Return the [X, Y] coordinate for the center point of the cell that contains the specified text.  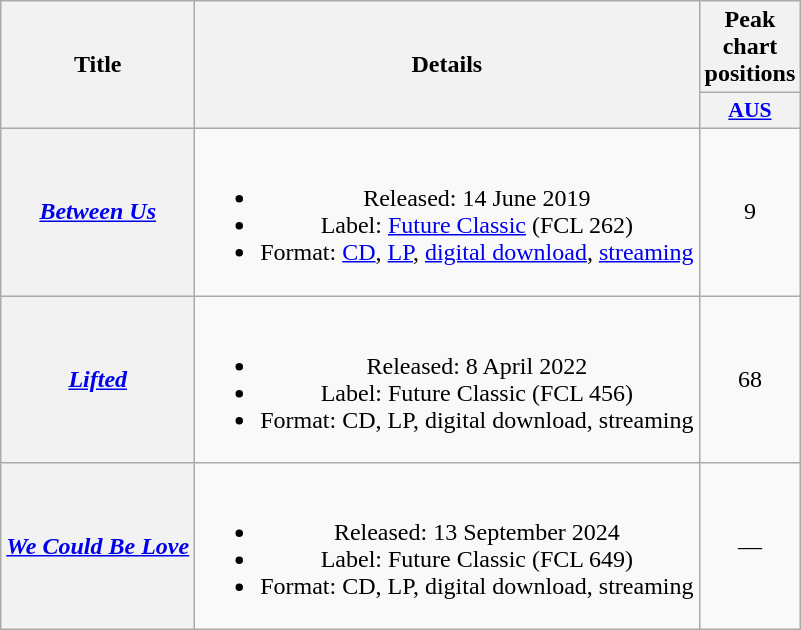
Title [98, 65]
Between Us [98, 212]
68 [750, 380]
Released: 13 September 2024Label: Future Classic (FCL 649)Format: CD, LP, digital download, streaming [447, 546]
AUS [750, 111]
Lifted [98, 380]
Details [447, 65]
Released: 14 June 2019Label: Future Classic (FCL 262)Format: CD, LP, digital download, streaming [447, 212]
Peak chart positions [750, 47]
We Could Be Love [98, 546]
9 [750, 212]
Released: 8 April 2022Label: Future Classic (FCL 456)Format: CD, LP, digital download, streaming [447, 380]
— [750, 546]
